Locate the cell with the specified text and output its [x, y] center coordinate. 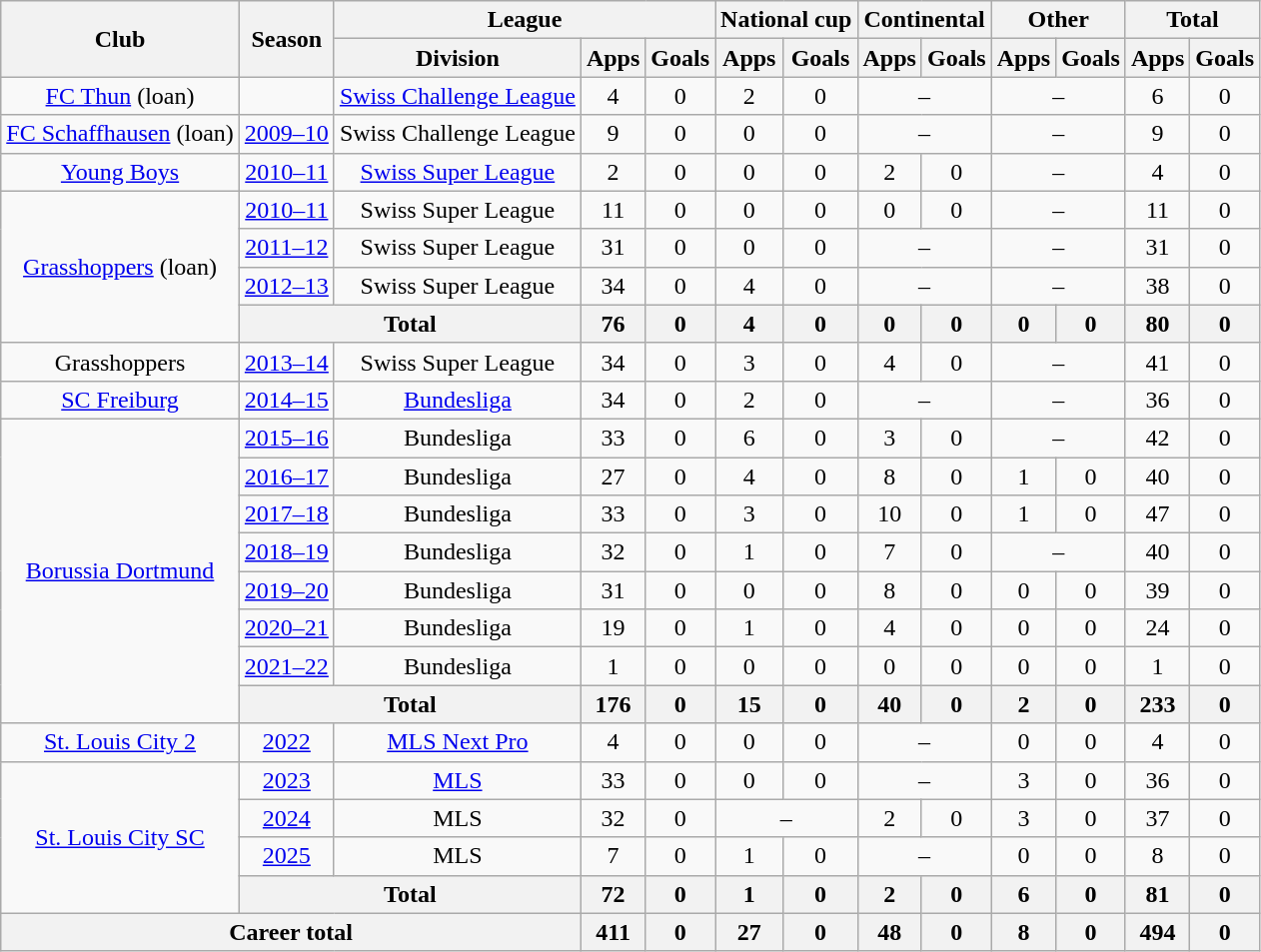
Career total [292, 932]
St. Louis City 2 [120, 742]
2012–13 [286, 286]
Grasshoppers [120, 362]
2011–12 [286, 248]
2022 [286, 742]
St. Louis City SC [120, 837]
2024 [286, 818]
Young Boys [120, 172]
League [524, 20]
10 [889, 514]
80 [1157, 324]
National cup [786, 20]
233 [1157, 704]
FC Thun (loan) [120, 96]
19 [613, 628]
2021–22 [286, 666]
494 [1157, 932]
2014–15 [286, 400]
2023 [286, 780]
47 [1157, 514]
37 [1157, 818]
2009–10 [286, 134]
41 [1157, 362]
2016–17 [286, 476]
Season [286, 39]
Division [458, 58]
2013–14 [286, 362]
48 [889, 932]
39 [1157, 590]
15 [749, 704]
Borussia Dortmund [120, 570]
MLS Next Pro [458, 742]
176 [613, 704]
Other [1058, 20]
81 [1157, 894]
2025 [286, 856]
FC Schaffhausen (loan) [120, 134]
2017–18 [286, 514]
Continental [924, 20]
24 [1157, 628]
2020–21 [286, 628]
SC Freiburg [120, 400]
2015–16 [286, 438]
2019–20 [286, 590]
Grasshoppers (loan) [120, 267]
2018–19 [286, 552]
72 [613, 894]
38 [1157, 286]
411 [613, 932]
42 [1157, 438]
76 [613, 324]
Club [120, 39]
